Provide the [X, Y] coordinate of the cell's center where the given text is located.  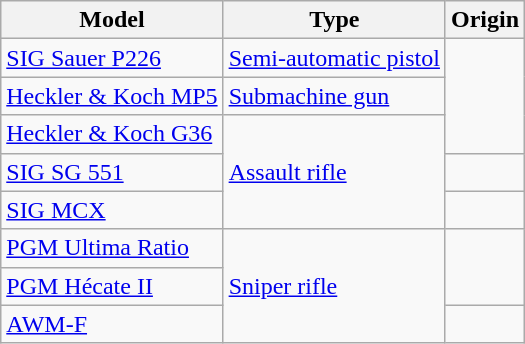
SIG Sauer P226 [112, 58]
Submachine gun [334, 96]
Model [112, 20]
AWM-F [112, 324]
Assault rifle [334, 172]
SIG SG 551 [112, 172]
Sniper rifle [334, 286]
SIG MCX [112, 210]
Heckler & Koch G36 [112, 134]
Semi-automatic pistol [334, 58]
Origin [484, 20]
Type [334, 20]
Heckler & Koch MP5 [112, 96]
PGM Hécate II [112, 286]
PGM Ultima Ratio [112, 248]
